Output the [x, y] coordinate of the center of the cell containing the given text.  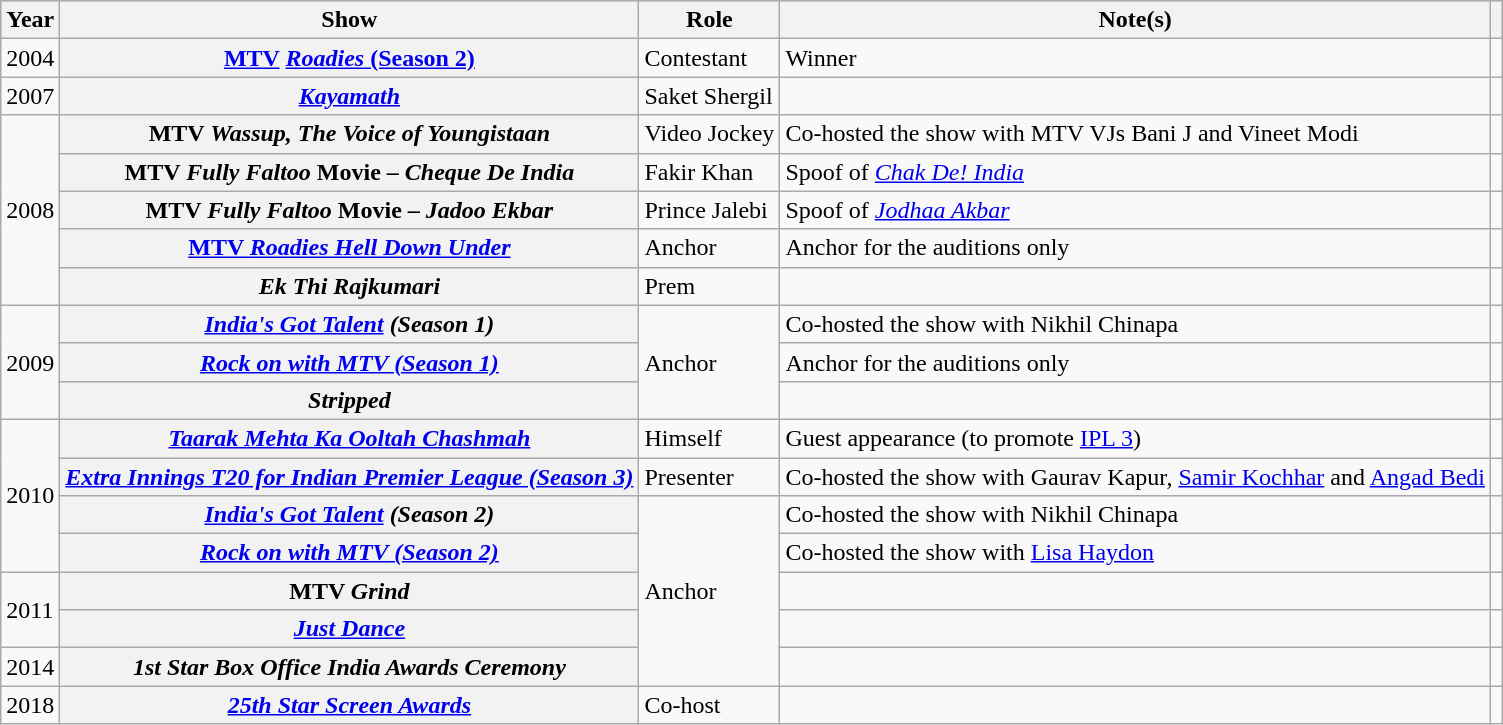
MTV Grind [350, 591]
2009 [30, 362]
2011 [30, 610]
2008 [30, 210]
Co-hosted the show with Gaurav Kapur, Samir Kochhar and Angad Bedi [1136, 477]
Guest appearance (to promote IPL 3) [1136, 438]
Winner [1136, 58]
Prince Jalebi [710, 210]
Stripped [350, 400]
MTV Fully Faltoo Movie – Cheque De India [350, 172]
Co-host [710, 705]
Himself [710, 438]
2018 [30, 705]
1st Star Box Office India Awards Ceremony [350, 667]
Co-hosted the show with MTV VJs Bani J and Vineet Modi [1136, 134]
Rock on with MTV (Season 2) [350, 553]
Spoof of Jodhaa Akbar [1136, 210]
India's Got Talent (Season 2) [350, 515]
Contestant [710, 58]
Show [350, 20]
MTV Roadies (Season 2) [350, 58]
2007 [30, 96]
25th Star Screen Awards [350, 705]
Prem [710, 286]
India's Got Talent (Season 1) [350, 324]
Taarak Mehta Ka Ooltah Chashmah [350, 438]
Role [710, 20]
Presenter [710, 477]
Rock on with MTV (Season 1) [350, 362]
MTV Wassup, The Voice of Youngistaan [350, 134]
Kayamath [350, 96]
Extra Innings T20 for Indian Premier League (Season 3) [350, 477]
Note(s) [1136, 20]
Fakir Khan [710, 172]
2014 [30, 667]
MTV Roadies Hell Down Under [350, 248]
Video Jockey [710, 134]
Ek Thi Rajkumari [350, 286]
Saket Shergil [710, 96]
Spoof of Chak De! India [1136, 172]
Co-hosted the show with Lisa Haydon [1136, 553]
2010 [30, 495]
2004 [30, 58]
Just Dance [350, 629]
MTV Fully Faltoo Movie – Jadoo Ekbar [350, 210]
Year [30, 20]
